Return [x, y] of the center of cell containing provided text 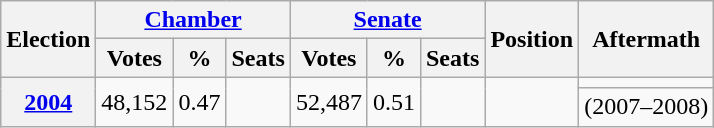
48,152 [134, 102]
Aftermath [646, 39]
(2007–2008) [646, 107]
Chamber [194, 20]
Senate [388, 20]
0.47 [200, 102]
52,487 [328, 102]
Election [48, 39]
2004 [48, 102]
0.51 [394, 102]
Position [532, 39]
